Extract the [X, Y] coordinate from the center of the cell holding the provided text.  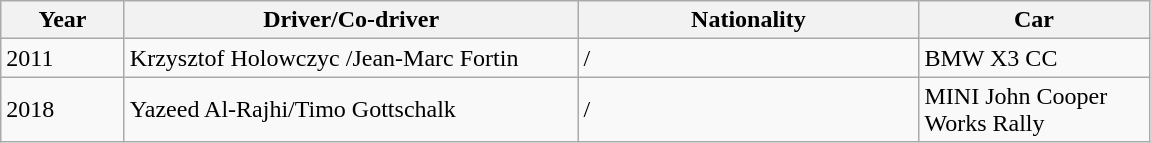
2011 [63, 58]
2018 [63, 110]
Car [1034, 20]
Nationality [748, 20]
Driver/Co-driver [351, 20]
Krzysztof Holowczyc /Jean-Marc Fortin [351, 58]
Yazeed Al-Rajhi/Timo Gottschalk [351, 110]
Year [63, 20]
BMW X3 CC [1034, 58]
MINI John Cooper Works Rally [1034, 110]
